Pinpoint the cell where the given text exists, returning its [x, y] midpoint coordinate. 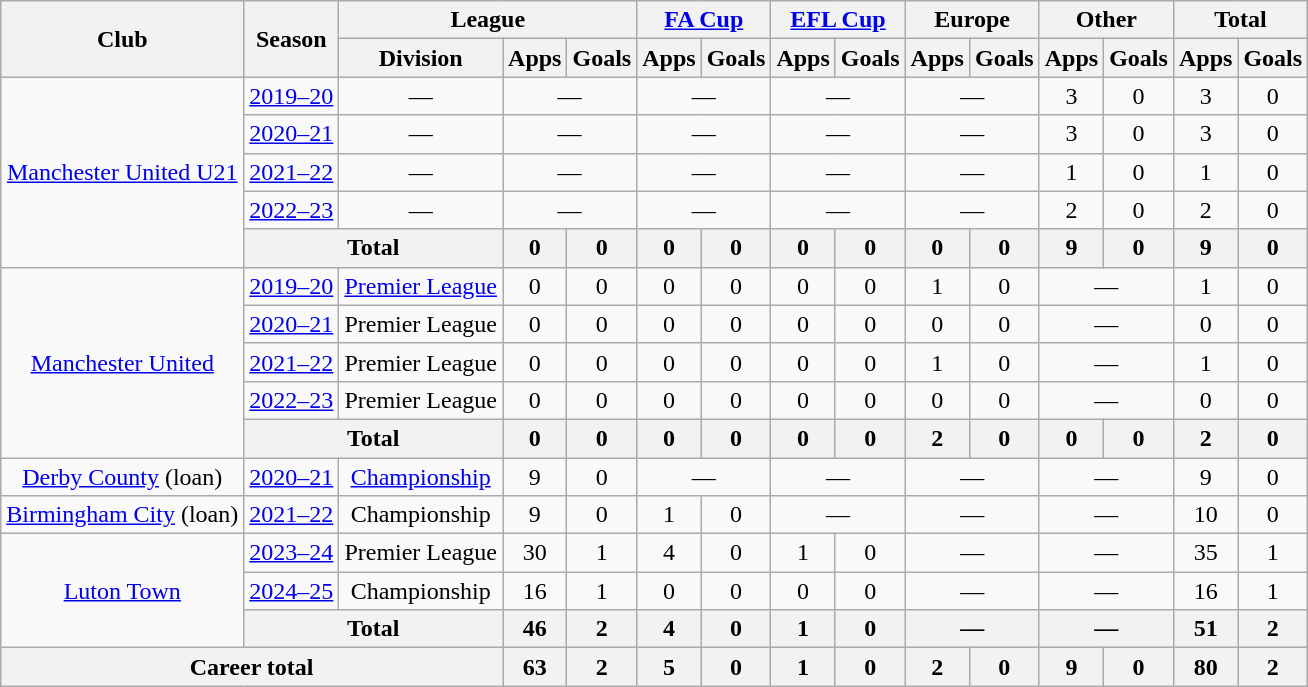
Birmingham City (loan) [122, 515]
Division [421, 58]
League [488, 20]
35 [1205, 553]
Luton Town [122, 591]
Manchester United U21 [122, 172]
51 [1205, 629]
Club [122, 39]
Career total [252, 667]
2023–24 [292, 553]
63 [535, 667]
Season [292, 39]
46 [535, 629]
Europe [972, 20]
10 [1205, 515]
Other [1106, 20]
Derby County (loan) [122, 477]
2024–25 [292, 591]
80 [1205, 667]
EFL Cup [838, 20]
30 [535, 553]
Manchester United [122, 362]
5 [669, 667]
FA Cup [704, 20]
